Find where the given text appears and provide that cell's center as [x, y] coordinate. 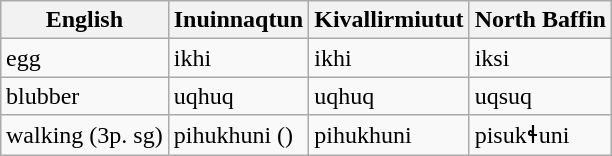
egg [84, 58]
English [84, 20]
blubber [84, 96]
pihukhuni [389, 135]
uqsuq [540, 96]
pihukhuni () [238, 135]
North Baffin [540, 20]
iksi [540, 58]
Inuinnaqtun [238, 20]
Kivallirmiutut [389, 20]
walking (3p. sg) [84, 135]
pisukɬuni [540, 135]
